Provide the (x, y) coordinate of the cell's center where the given text is located.  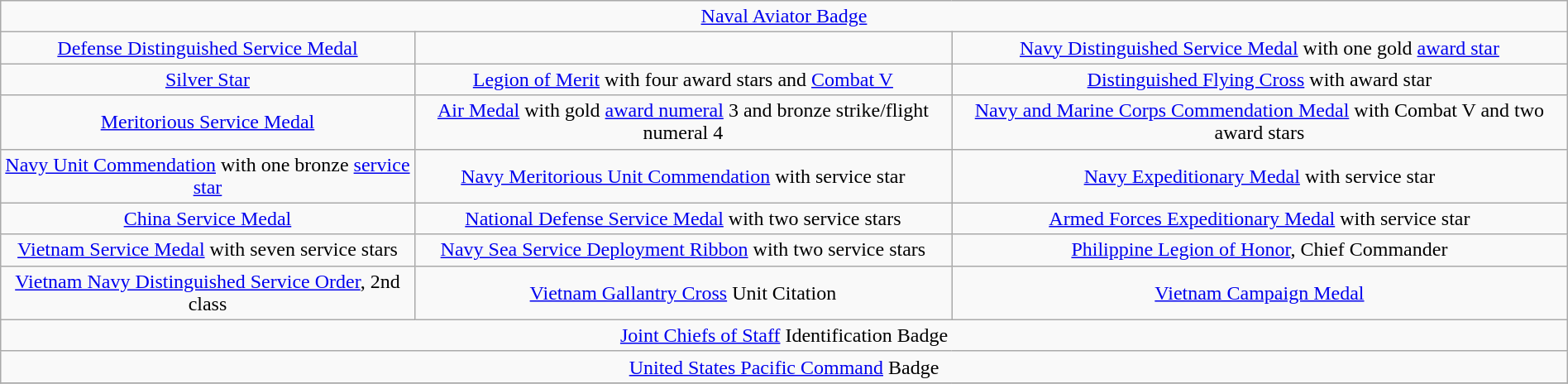
Meritorious Service Medal (208, 122)
China Service Medal (208, 218)
Navy Unit Commendation with one bronze service star (208, 175)
Air Medal with gold award numeral 3 and bronze strike/flight numeral 4 (683, 122)
Navy Expeditionary Medal with service star (1260, 175)
Navy and Marine Corps Commendation Medal with Combat V and two award stars (1260, 122)
Armed Forces Expeditionary Medal with service star (1260, 218)
Distinguished Flying Cross with award star (1260, 79)
Naval Aviator Badge (784, 17)
Vietnam Campaign Medal (1260, 293)
Philippine Legion of Honor, Chief Commander (1260, 250)
Navy Sea Service Deployment Ribbon with two service stars (683, 250)
Vietnam Navy Distinguished Service Order, 2nd class (208, 293)
Navy Meritorious Unit Commendation with service star (683, 175)
Defense Distinguished Service Medal (208, 48)
Navy Distinguished Service Medal with one gold award star (1260, 48)
Vietnam Service Medal with seven service stars (208, 250)
Legion of Merit with four award stars and Combat V (683, 79)
Joint Chiefs of Staff Identification Badge (784, 335)
Vietnam Gallantry Cross Unit Citation (683, 293)
Silver Star (208, 79)
United States Pacific Command Badge (784, 367)
National Defense Service Medal with two service stars (683, 218)
